Pinpoint the cell where the given text exists, returning its (X, Y) midpoint coordinate. 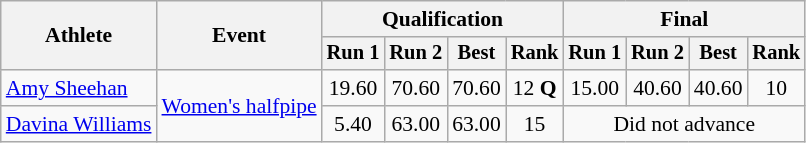
Did not advance (684, 124)
Amy Sheehan (79, 88)
15 (535, 124)
15.00 (594, 88)
Final (684, 19)
Event (238, 36)
19.60 (354, 88)
Davina Williams (79, 124)
5.40 (354, 124)
Qualification (443, 19)
Women's halfpipe (238, 106)
10 (777, 88)
12 Q (535, 88)
Athlete (79, 36)
